Extract the [x, y] coordinate from the center of the cell holding the provided text.  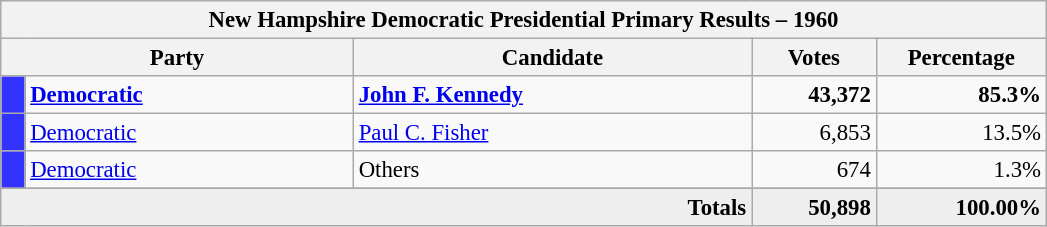
1.3% [961, 170]
100.00% [961, 208]
New Hampshire Democratic Presidential Primary Results – 1960 [524, 20]
John F. Kennedy [552, 95]
Party [178, 58]
50,898 [814, 208]
Candidate [552, 58]
Others [552, 170]
43,372 [814, 95]
Percentage [961, 58]
674 [814, 170]
85.3% [961, 95]
Votes [814, 58]
13.5% [961, 133]
Paul C. Fisher [552, 133]
Totals [376, 208]
6,853 [814, 133]
